For the text-containing cell, return its midpoint in [X, Y] coordinate format. 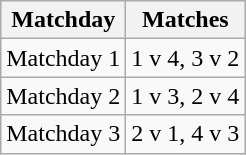
2 v 1, 4 v 3 [186, 134]
Matchday 1 [64, 58]
Matchday [64, 20]
Matchday 3 [64, 134]
1 v 3, 2 v 4 [186, 96]
Matches [186, 20]
1 v 4, 3 v 2 [186, 58]
Matchday 2 [64, 96]
